Detect which cell encompasses the target text, then output its (X, Y) center coordinate. 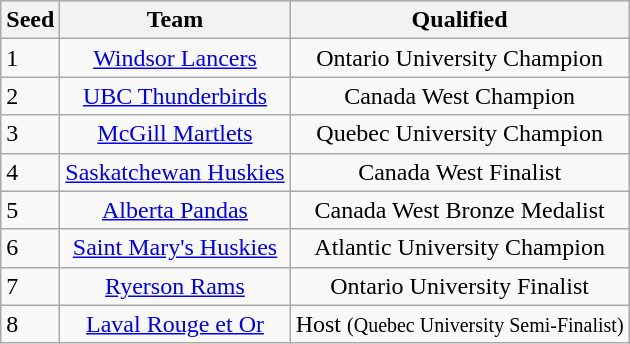
Atlantic University Champion (460, 248)
8 (30, 324)
Saskatchewan Huskies (175, 172)
Canada West Finalist (460, 172)
Ontario University Champion (460, 58)
Laval Rouge et Or (175, 324)
2 (30, 96)
Team (175, 20)
5 (30, 210)
6 (30, 248)
Host (Quebec University Semi-Finalist) (460, 324)
3 (30, 134)
Seed (30, 20)
7 (30, 286)
4 (30, 172)
Windsor Lancers (175, 58)
1 (30, 58)
UBC Thunderbirds (175, 96)
Ontario University Finalist (460, 286)
Qualified (460, 20)
Quebec University Champion (460, 134)
Canada West Bronze Medalist (460, 210)
Saint Mary's Huskies (175, 248)
McGill Martlets (175, 134)
Ryerson Rams (175, 286)
Canada West Champion (460, 96)
Alberta Pandas (175, 210)
